Provide the [X, Y] coordinate of the cell's center where the given text is located.  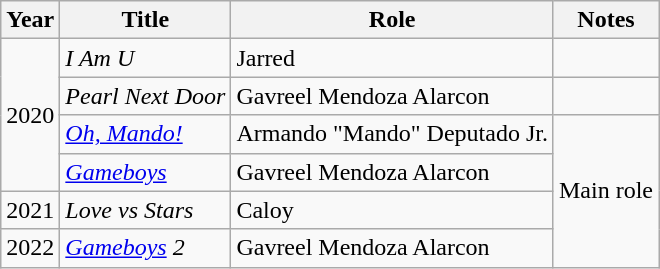
Caloy [392, 210]
2020 [30, 115]
Pearl Next Door [146, 96]
Main role [606, 191]
Jarred [392, 58]
2022 [30, 248]
2021 [30, 210]
Armando "Mando" Deputado Jr. [392, 134]
Love vs Stars [146, 210]
Oh, Mando! [146, 134]
I Am U [146, 58]
Title [146, 20]
Role [392, 20]
Year [30, 20]
Gameboys 2 [146, 248]
Notes [606, 20]
Gameboys [146, 172]
